For the text-containing cell, return its midpoint in (x, y) coordinate format. 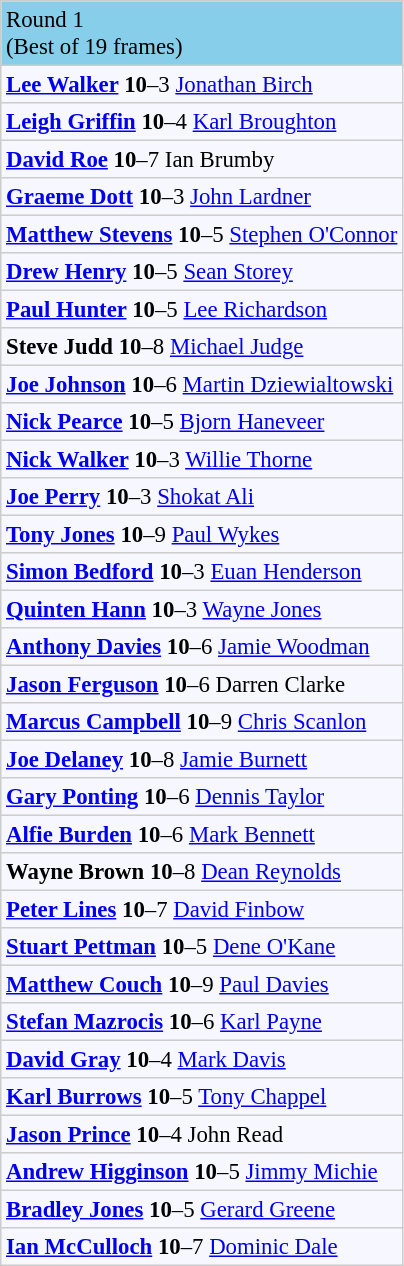
Stefan Mazrocis 10–6 Karl Payne (202, 1022)
Ian McCulloch 10–7 Dominic Dale (202, 1247)
Jason Ferguson 10–6 Darren Clarke (202, 684)
Lee Walker 10–3 Jonathan Birch (202, 84)
Round 1(Best of 19 frames) (202, 33)
Quinten Hann 10–3 Wayne Jones (202, 609)
Steve Judd 10–8 Michael Judge (202, 347)
Tony Jones 10–9 Paul Wykes (202, 534)
David Roe 10–7 Ian Brumby (202, 159)
Nick Walker 10–3 Willie Thorne (202, 459)
Anthony Davies 10–6 Jamie Woodman (202, 647)
Peter Lines 10–7 David Finbow (202, 909)
Marcus Campbell 10–9 Chris Scanlon (202, 722)
Simon Bedford 10–3 Euan Henderson (202, 572)
Nick Pearce 10–5 Bjorn Haneveer (202, 422)
Joe Johnson 10–6 Martin Dziewialtowski (202, 384)
Leigh Griffin 10–4 Karl Broughton (202, 122)
Wayne Brown 10–8 Dean Reynolds (202, 872)
Graeme Dott 10–3 John Lardner (202, 197)
Gary Ponting 10–6 Dennis Taylor (202, 797)
Matthew Couch 10–9 Paul Davies (202, 984)
Andrew Higginson 10–5 Jimmy Michie (202, 1172)
Karl Burrows 10–5 Tony Chappel (202, 1097)
David Gray 10–4 Mark Davis (202, 1059)
Alfie Burden 10–6 Mark Bennett (202, 834)
Paul Hunter 10–5 Lee Richardson (202, 309)
Jason Prince 10–4 John Read (202, 1134)
Stuart Pettman 10–5 Dene O'Kane (202, 947)
Joe Perry 10–3 Shokat Ali (202, 497)
Bradley Jones 10–5 Gerard Greene (202, 1209)
Drew Henry 10–5 Sean Storey (202, 272)
Matthew Stevens 10–5 Stephen O'Connor (202, 234)
Joe Delaney 10–8 Jamie Burnett (202, 759)
